Return [X, Y] of the center of cell containing provided text 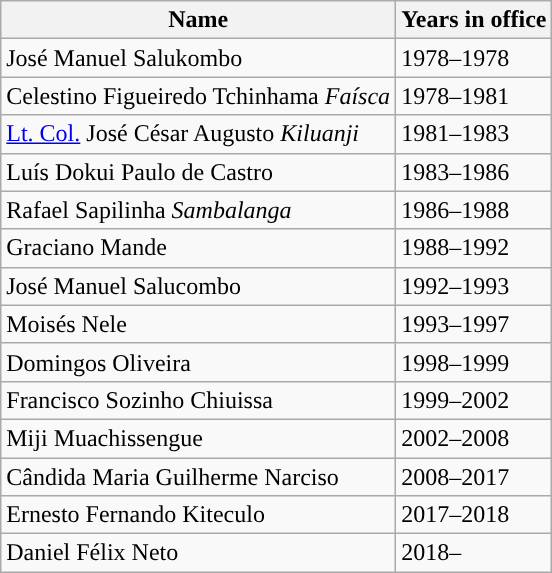
Miji Muachissengue [198, 438]
José Manuel Salucombo [198, 286]
1992–1993 [474, 286]
Moisés Nele [198, 324]
2018– [474, 553]
1998–1999 [474, 362]
1983–1986 [474, 172]
1993–1997 [474, 324]
1978–1978 [474, 58]
José Manuel Salukombo [198, 58]
1981–1983 [474, 134]
2017–2018 [474, 515]
Luís Dokui Paulo de Castro [198, 172]
2002–2008 [474, 438]
Rafael Sapilinha Sambalanga [198, 210]
1978–1981 [474, 96]
1999–2002 [474, 400]
Name [198, 20]
Ernesto Fernando Kiteculo [198, 515]
2008–2017 [474, 477]
Cândida Maria Guilherme Narciso [198, 477]
Daniel Félix Neto [198, 553]
Graciano Mande [198, 248]
Celestino Figueiredo Tchinhama Faísca [198, 96]
1988–1992 [474, 248]
Domingos Oliveira [198, 362]
Francisco Sozinho Chiuissa [198, 400]
1986–1988 [474, 210]
Lt. Col. José César Augusto Kiluanji [198, 134]
Years in office [474, 20]
